Capture the cell that displays the provided text and extract its (X, Y) central coordinate. 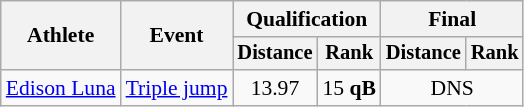
13.97 (274, 88)
15 qB (349, 88)
Event (177, 36)
Qualification (306, 19)
Athlete (61, 36)
DNS (452, 88)
Edison Luna (61, 88)
Final (452, 19)
Triple jump (177, 88)
